Search for the cell housing the specified text and yield its [x, y] center coordinate. 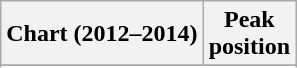
Chart (2012–2014) [102, 34]
Peakposition [249, 34]
